Determine the (X, Y) coordinate at the center of the cell enclosing the given text.  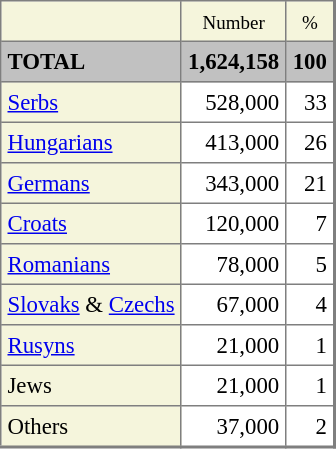
2 (310, 426)
Croats (92, 223)
343,000 (234, 183)
Slovaks & Czechs (92, 304)
7 (310, 223)
37,000 (234, 426)
Jews (92, 385)
TOTAL (92, 61)
Hungarians (92, 142)
120,000 (234, 223)
528,000 (234, 102)
% (310, 21)
33 (310, 102)
21 (310, 183)
5 (310, 264)
Serbs (92, 102)
26 (310, 142)
100 (310, 61)
Number (234, 21)
Rusyns (92, 345)
Others (92, 426)
67,000 (234, 304)
78,000 (234, 264)
Romanians (92, 264)
4 (310, 304)
1,624,158 (234, 61)
Germans (92, 183)
413,000 (234, 142)
